Detect which cell encompasses the target text, then output its [x, y] center coordinate. 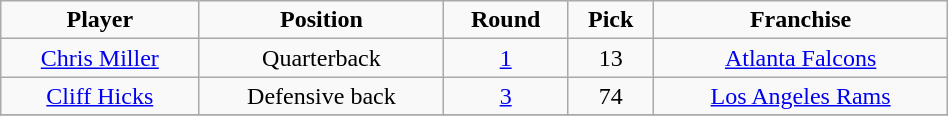
Player [100, 20]
Franchise [800, 20]
Round [506, 20]
Atlanta Falcons [800, 58]
74 [610, 96]
Los Angeles Rams [800, 96]
Pick [610, 20]
Chris Miller [100, 58]
Quarterback [322, 58]
Defensive back [322, 96]
1 [506, 58]
Position [322, 20]
13 [610, 58]
Cliff Hicks [100, 96]
3 [506, 96]
